Return the (x, y) coordinate for the center point of the cell that contains the specified text.  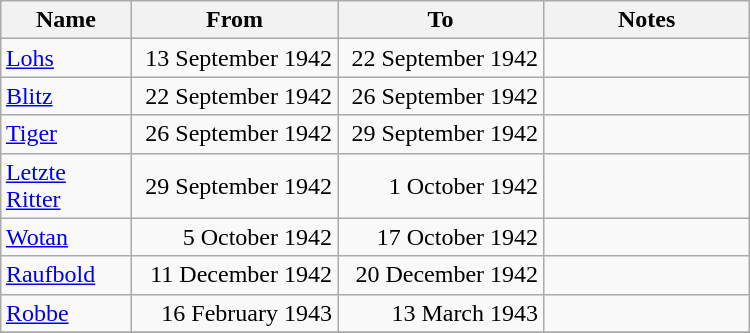
1 October 1942 (441, 186)
Notes (647, 20)
Robbe (66, 313)
To (441, 20)
Letzte Ritter (66, 186)
Wotan (66, 237)
Blitz (66, 96)
From (234, 20)
13 September 1942 (234, 58)
Lohs (66, 58)
Raufbold (66, 275)
16 February 1943 (234, 313)
20 December 1942 (441, 275)
Tiger (66, 134)
11 December 1942 (234, 275)
Name (66, 20)
17 October 1942 (441, 237)
5 October 1942 (234, 237)
13 March 1943 (441, 313)
